Determine the (X, Y) coordinate at the center of the cell enclosing the given text.  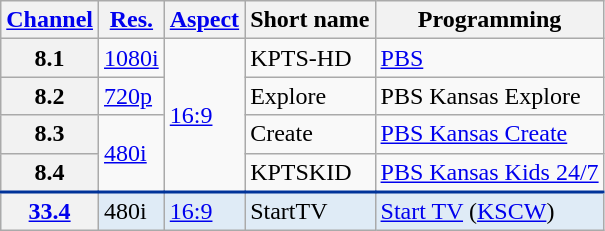
KPTS-HD (310, 58)
PBS Kansas Kids 24/7 (490, 172)
PBS Kansas Create (490, 134)
PBS Kansas Explore (490, 96)
Channel (50, 20)
Create (310, 134)
1080i (132, 58)
StartTV (310, 212)
720p (132, 96)
8.4 (50, 172)
KPTSKID (310, 172)
Short name (310, 20)
8.1 (50, 58)
Programming (490, 20)
Aspect (204, 20)
Res. (132, 20)
8.2 (50, 96)
Start TV (KSCW) (490, 212)
Explore (310, 96)
8.3 (50, 134)
33.4 (50, 212)
PBS (490, 58)
